Provide the [x, y] coordinate of the cell's center where the given text is located.  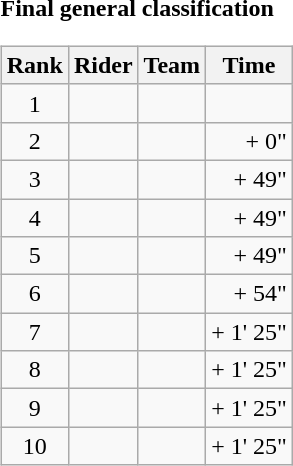
Time [250, 65]
9 [34, 408]
Team [172, 65]
+ 0" [250, 141]
Rider [103, 65]
8 [34, 370]
4 [34, 217]
7 [34, 332]
5 [34, 256]
6 [34, 294]
10 [34, 446]
3 [34, 179]
Rank [34, 65]
1 [34, 103]
+ 54" [250, 294]
2 [34, 141]
